Locate the cell with the specified text and output its (X, Y) center coordinate. 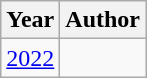
Author (103, 20)
Year (30, 20)
2022 (30, 58)
